Scan for the cell matching the given text and deliver its [x, y] coordinate at center. 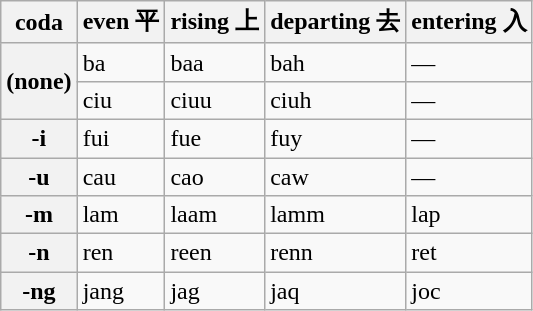
ciuh [336, 100]
jaq [336, 291]
cau [121, 177]
-n [39, 253]
laam [215, 215]
lamm [336, 215]
renn [336, 253]
bah [336, 62]
departing 去 [336, 22]
lam [121, 215]
-m [39, 215]
fui [121, 138]
jag [215, 291]
cao [215, 177]
baa [215, 62]
ret [469, 253]
jang [121, 291]
(none) [39, 81]
fue [215, 138]
even 平 [121, 22]
entering 入 [469, 22]
joc [469, 291]
rising 上 [215, 22]
-ng [39, 291]
ren [121, 253]
ciuu [215, 100]
caw [336, 177]
ba [121, 62]
fuy [336, 138]
lap [469, 215]
-u [39, 177]
reen [215, 253]
ciu [121, 100]
-i [39, 138]
coda [39, 22]
